Identify which cell holds the provided text, then report its [X, Y] central coordinate. 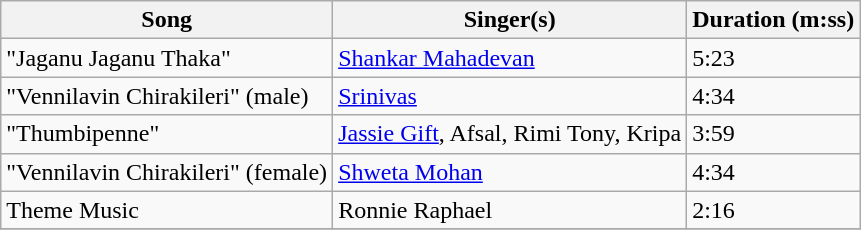
Shweta Mohan [510, 172]
"Thumbipenne" [167, 134]
Singer(s) [510, 20]
2:16 [774, 210]
Duration (m:ss) [774, 20]
Ronnie Raphael [510, 210]
5:23 [774, 58]
"Jaganu Jaganu Thaka" [167, 58]
"Vennilavin Chirakileri" (male) [167, 96]
Shankar Mahadevan [510, 58]
Srinivas [510, 96]
3:59 [774, 134]
Jassie Gift, Afsal, Rimi Tony, Kripa [510, 134]
Theme Music [167, 210]
"Vennilavin Chirakileri" (female) [167, 172]
Song [167, 20]
